Output the (X, Y) coordinate of the center of the cell containing the given text.  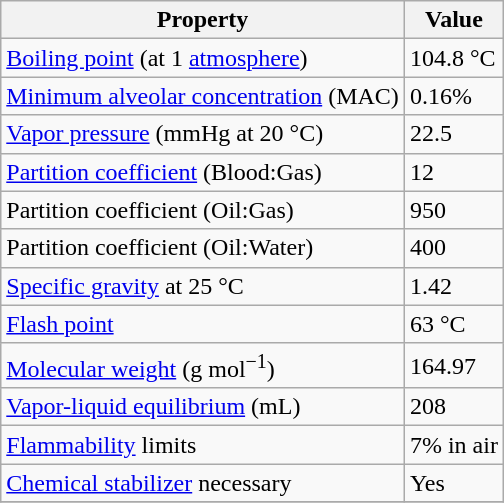
Minimum alveolar concentration (MAC) (203, 96)
164.97 (454, 366)
Yes (454, 483)
0.16% (454, 96)
63 °C (454, 324)
104.8 °C (454, 58)
Chemical stabilizer necessary (203, 483)
208 (454, 407)
1.42 (454, 286)
Flash point (203, 324)
Vapor-liquid equilibrium (mL) (203, 407)
22.5 (454, 134)
950 (454, 210)
12 (454, 172)
Partition coefficient (Blood:Gas) (203, 172)
Vapor pressure (mmHg at 20 °C) (203, 134)
Property (203, 20)
Boiling point (at 1 atmosphere) (203, 58)
Value (454, 20)
Flammability limits (203, 445)
Partition coefficient (Oil:Gas) (203, 210)
400 (454, 248)
Partition coefficient (Oil:Water) (203, 248)
7% in air (454, 445)
Molecular weight (g mol−1) (203, 366)
Specific gravity at 25 °C (203, 286)
